Return (X, Y) of the center of cell containing provided text 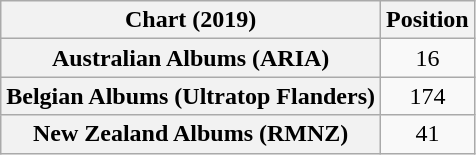
Belgian Albums (Ultratop Flanders) (191, 96)
174 (428, 96)
16 (428, 58)
Position (428, 20)
Chart (2019) (191, 20)
Australian Albums (ARIA) (191, 58)
41 (428, 134)
New Zealand Albums (RMNZ) (191, 134)
